Identify which cell holds the provided text, then report its (x, y) central coordinate. 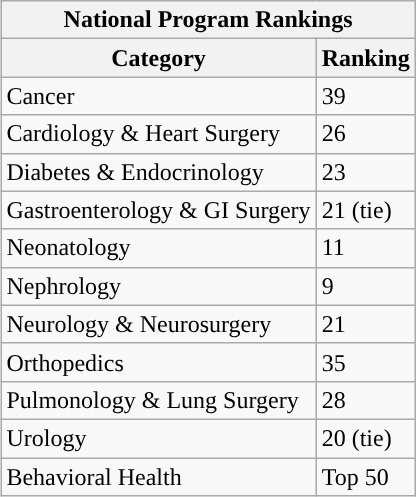
Orthopedics (158, 362)
11 (366, 248)
Ranking (366, 58)
Category (158, 58)
35 (366, 362)
Urology (158, 438)
Neonatology (158, 248)
Pulmonology & Lung Surgery (158, 400)
20 (tie) (366, 438)
23 (366, 172)
21 (366, 324)
Gastroenterology & GI Surgery (158, 210)
21 (tie) (366, 210)
Cancer (158, 96)
9 (366, 286)
Diabetes & Endocrinology (158, 172)
Behavioral Health (158, 477)
28 (366, 400)
Cardiology & Heart Surgery (158, 134)
Nephrology (158, 286)
Top 50 (366, 477)
26 (366, 134)
National Program Rankings (208, 20)
39 (366, 96)
Neurology & Neurosurgery (158, 324)
